Return (X, Y) of the center of cell containing provided text 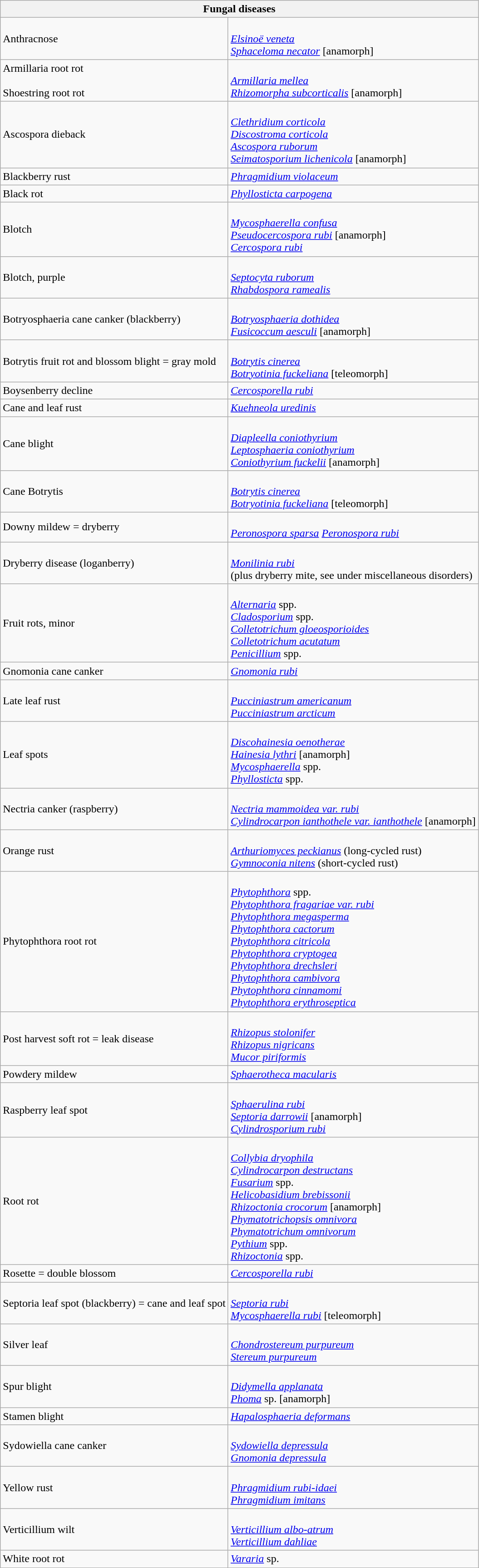
Anthracnose (114, 39)
Cane blight (114, 443)
Blotch (114, 229)
Dryberry disease (loganberry) (114, 563)
Sydowiella depressula Gnomonia depressula (353, 1446)
Blotch, purple (114, 277)
Sphaerotheca macularis (353, 1074)
Yellow rust (114, 1488)
Alternaria spp. Cladosporium spp. Colletotrichum gloeosporioides Colletotrichum acutatum Penicillium spp. (353, 623)
Cane Botrytis (114, 492)
Botryosphaeria cane canker (blackberry) (114, 319)
Kuehneola uredinis (353, 408)
Discohainesia oenotherae Hainesia lythri [anamorph] Mycosphaerella spp. Phyllosticta spp. (353, 755)
Chondrostereum purpureum Stereum purpureum (353, 1345)
Monilinia rubi (plus dryberry mite, see under miscellaneous disorders) (353, 563)
Silver leaf (114, 1345)
Downy mildew = dryberry (114, 527)
Mycosphaerella confusa Pseudocercospora rubi [anamorph] Cercospora rubi (353, 229)
Rhizopus stolonifer Rhizopus nigricans Mucor piriformis (353, 1039)
Ascospora dieback (114, 134)
Late leaf rust (114, 701)
Phyllosticta carpogena (353, 194)
Leaf spots (114, 755)
Nectria mammoidea var. rubi Cylindrocarpon ianthothele var. ianthothele [anamorph] (353, 809)
Gnomonia rubi (353, 671)
Sydowiella cane canker (114, 1446)
Elsinoë veneta Sphaceloma necator [anamorph] (353, 39)
Phragmidium rubi-idaei Phragmidium imitans (353, 1488)
Pucciniastrum americanum Pucciniastrum arcticum (353, 701)
Diapleella coniothyrium Leptosphaeria coniothyrium Coniothyrium fuckelii [anamorph] (353, 443)
Hapalosphaeria deformans (353, 1416)
White root rot (114, 1559)
Post harvest soft rot = leak disease (114, 1039)
Nectria canker (raspberry) (114, 809)
Clethridium corticola Discostroma corticola Ascospora ruborum Seimatosporium lichenicola [anamorph] (353, 134)
Cane and leaf rust (114, 408)
Armillaria mellea Rhizomorpha subcorticalis [anamorph] (353, 80)
Fruit rots, minor (114, 623)
Fungal diseases (239, 9)
Peronospora sparsa Peronospora rubi (353, 527)
Septoria leaf spot (blackberry) = cane and leaf spot (114, 1303)
Septocyta ruborum Rhabdospora ramealis (353, 277)
Botryosphaeria dothidea Fusicoccum aesculi [anamorph] (353, 319)
Powdery mildew (114, 1074)
Didymella applanata Phoma sp. [anamorph] (353, 1387)
Septoria rubi Mycosphaerella rubi [teleomorph] (353, 1303)
Gnomonia cane canker (114, 671)
Vararia sp. (353, 1559)
Boysenberry decline (114, 390)
Phytophthora root rot (114, 941)
Orange rust (114, 851)
Arthuriomyces peckianus (long-cycled rust) Gymnoconia nitens (short-cycled rust) (353, 851)
Armillaria root rotShoestring root rot (114, 80)
Verticillium wilt (114, 1529)
Verticillium albo-atrum Verticillium dahliae (353, 1529)
Raspberry leaf spot (114, 1110)
Rosette = double blossom (114, 1273)
Spur blight (114, 1387)
Sphaerulina rubi Septoria darrowii [anamorph] Cylindrosporium rubi (353, 1110)
Black rot (114, 194)
Stamen blight (114, 1416)
Root rot (114, 1200)
Botrytis fruit rot and blossom blight = gray mold (114, 361)
Blackberry rust (114, 176)
Phragmidium violaceum (353, 176)
